For the text-containing cell, return its midpoint in [x, y] coordinate format. 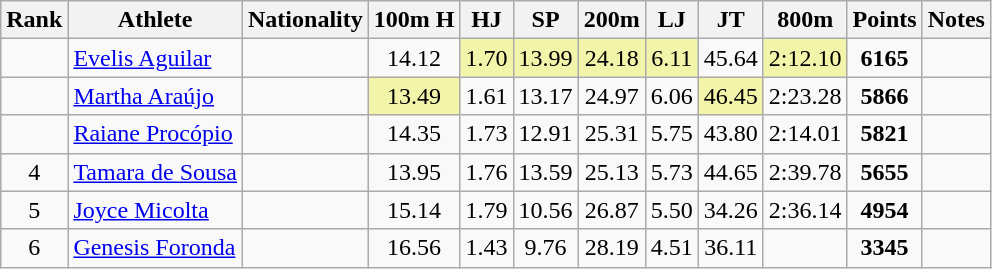
34.26 [730, 210]
25.13 [612, 172]
5655 [884, 172]
100m H [414, 20]
Nationality [306, 20]
4.51 [672, 248]
1.70 [486, 58]
6 [34, 248]
1.73 [486, 134]
16.56 [414, 248]
Tamara de Sousa [156, 172]
2:23.28 [805, 96]
13.95 [414, 172]
Joyce Micolta [156, 210]
46.45 [730, 96]
Points [884, 20]
5 [34, 210]
1.61 [486, 96]
12.91 [546, 134]
5866 [884, 96]
5821 [884, 134]
25.31 [612, 134]
Martha Araújo [156, 96]
6165 [884, 58]
13.59 [546, 172]
28.19 [612, 248]
6.06 [672, 96]
Evelis Aguilar [156, 58]
4 [34, 172]
2:14.01 [805, 134]
43.80 [730, 134]
26.87 [612, 210]
1.79 [486, 210]
9.76 [546, 248]
Raiane Procópio [156, 134]
36.11 [730, 248]
13.49 [414, 96]
Rank [34, 20]
13.17 [546, 96]
5.73 [672, 172]
10.56 [546, 210]
44.65 [730, 172]
13.99 [546, 58]
1.43 [486, 248]
1.76 [486, 172]
SP [546, 20]
14.12 [414, 58]
24.18 [612, 58]
2:12.10 [805, 58]
LJ [672, 20]
800m [805, 20]
5.75 [672, 134]
15.14 [414, 210]
2:36.14 [805, 210]
Notes [956, 20]
6.11 [672, 58]
JT [730, 20]
4954 [884, 210]
3345 [884, 248]
14.35 [414, 134]
HJ [486, 20]
Athlete [156, 20]
Genesis Foronda [156, 248]
5.50 [672, 210]
24.97 [612, 96]
2:39.78 [805, 172]
45.64 [730, 58]
200m [612, 20]
